Return the (X, Y) coordinate for the center point of the cell that contains the specified text.  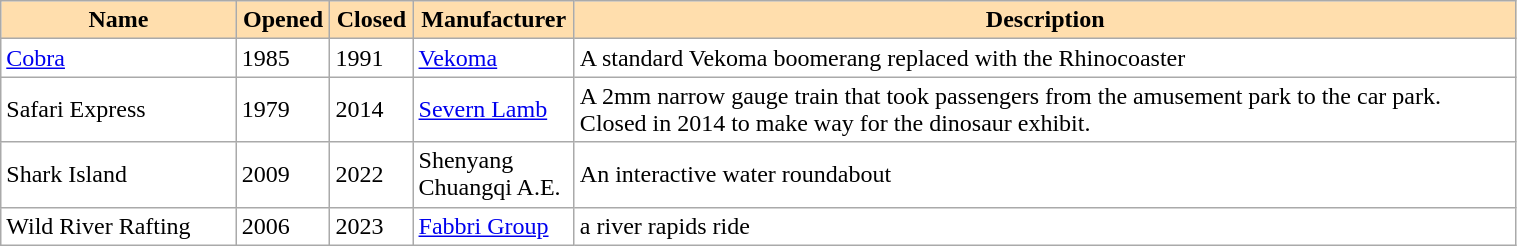
Opened (283, 20)
Wild River Rafting (118, 226)
Vekoma (494, 58)
Closed (372, 20)
Severn Lamb (494, 110)
2009 (283, 174)
A standard Vekoma boomerang replaced with the Rhinocoaster (1045, 58)
Manufacturer (494, 20)
Name (118, 20)
Description (1045, 20)
1985 (283, 58)
An interactive water roundabout (1045, 174)
2023 (372, 226)
Fabbri Group (494, 226)
2022 (372, 174)
1979 (283, 110)
Shark Island (118, 174)
Cobra (118, 58)
1991 (372, 58)
Shenyang Chuangqi A.E. (494, 174)
A 2mm narrow gauge train that took passengers from the amusement park to the car park. Closed in 2014 to make way for the dinosaur exhibit. (1045, 110)
a river rapids ride (1045, 226)
2006 (283, 226)
Safari Express (118, 110)
2014 (372, 110)
